Return the (x, y) coordinate for the center point of the cell that contains the specified text.  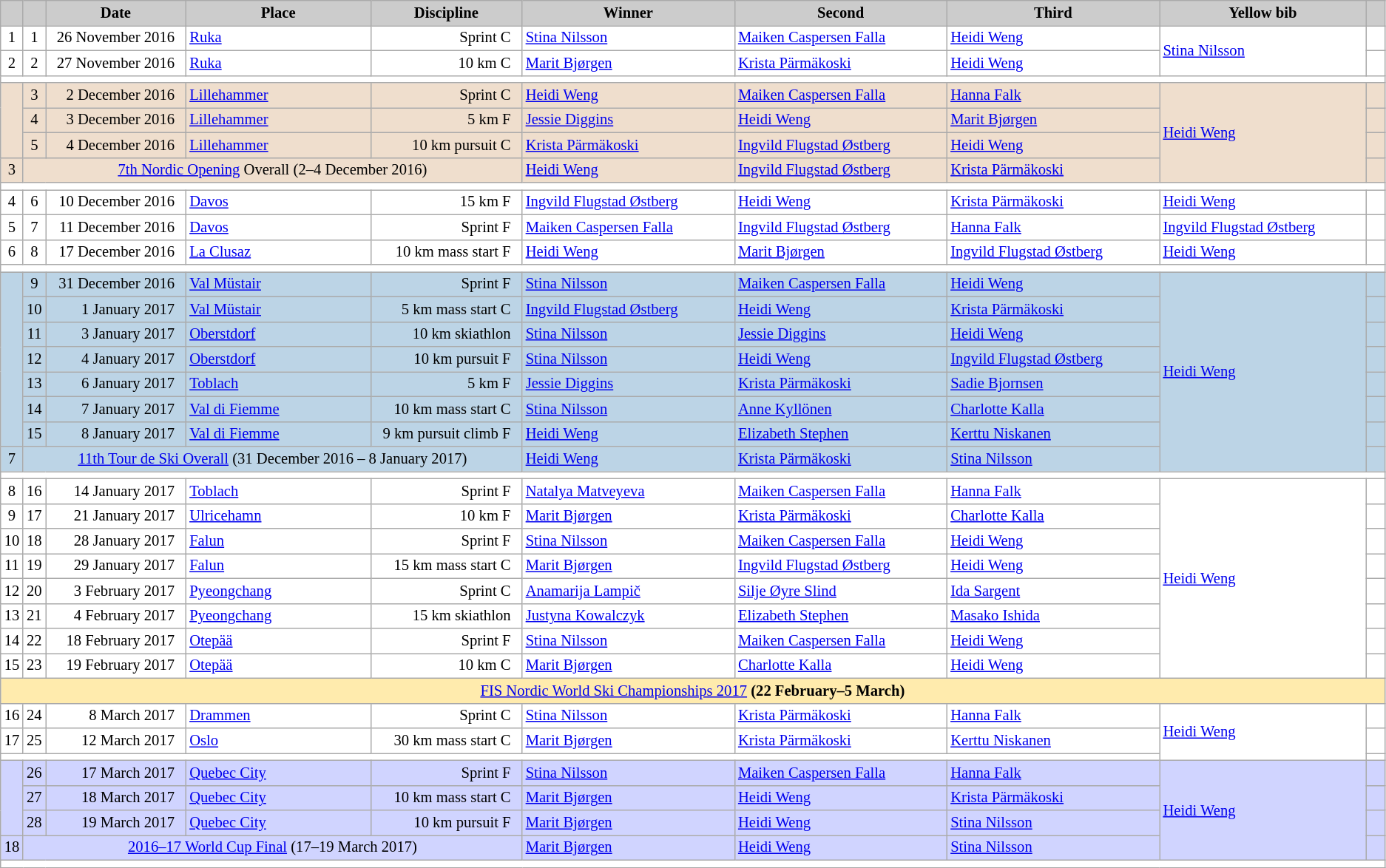
28 (34, 823)
4 December 2016 (116, 145)
8 March 2017 (116, 716)
10 December 2016 (116, 202)
14 January 2017 (116, 491)
7 January 2017 (116, 409)
19 March 2017 (116, 823)
2 December 2016 (116, 95)
Ulricehamn (278, 516)
6 January 2017 (116, 384)
Winner (629, 13)
19 (34, 566)
30 km mass start C (447, 740)
Yellow bib (1263, 13)
7th Nordic Opening Overall (2–4 December 2016) (272, 170)
1 January 2017 (116, 309)
25 (34, 740)
4 February 2017 (116, 616)
Ida Sargent (1053, 591)
Second (840, 13)
3 December 2016 (116, 120)
2016–17 World Cup Final (17–19 March 2017) (272, 847)
Discipline (447, 13)
11 December 2016 (116, 227)
Silje Øyre Slind (840, 591)
29 January 2017 (116, 566)
24 (34, 716)
15 km mass start C (447, 566)
12 March 2017 (116, 740)
8 January 2017 (116, 434)
15 km skiathlon (447, 616)
17 March 2017 (116, 773)
26 (34, 773)
Oslo (278, 740)
27 November 2016 (116, 63)
21 (34, 616)
15 km F (447, 202)
28 January 2017 (116, 540)
Third (1053, 13)
Sadie Bjornsen (1053, 384)
21 January 2017 (116, 516)
31 December 2016 (116, 284)
19 February 2017 (116, 665)
Masako Ishida (1053, 616)
20 (34, 591)
9 km pursuit climb F (447, 434)
3 January 2017 (116, 334)
18 March 2017 (116, 798)
10 km pursuit C (447, 145)
Date (116, 13)
3 February 2017 (116, 591)
10 km skiathlon (447, 334)
18 February 2017 (116, 641)
10 km mass start F (447, 252)
17 December 2016 (116, 252)
5 km mass start C (447, 309)
Justyna Kowalczyk (629, 616)
Drammen (278, 716)
Anamarija Lampič (629, 591)
23 (34, 665)
4 January 2017 (116, 359)
11th Tour de Ski Overall (31 December 2016 – 8 January 2017) (272, 459)
26 November 2016 (116, 38)
22 (34, 641)
Natalya Matveyeva (629, 491)
Place (278, 13)
La Clusaz (278, 252)
10 km F (447, 516)
27 (34, 798)
FIS Nordic World Ski Championships 2017 (22 February–5 March) (692, 691)
Anne Kyllönen (840, 409)
